Detect which cell encompasses the target text, then output its (x, y) center coordinate. 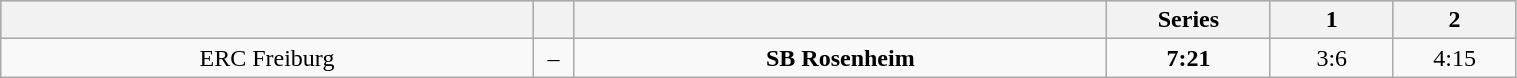
1 (1332, 20)
ERC Freiburg (267, 58)
4:15 (1454, 58)
3:6 (1332, 58)
SB Rosenheim (840, 58)
Series (1189, 20)
2 (1454, 20)
7:21 (1189, 58)
– (554, 58)
